For the text-containing cell, return its midpoint in [X, Y] coordinate format. 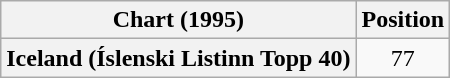
Iceland (Íslenski Listinn Topp 40) [178, 58]
Chart (1995) [178, 20]
77 [403, 58]
Position [403, 20]
